Extract the (x, y) coordinate from the center of the cell holding the provided text.  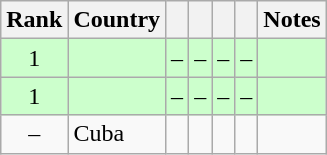
Notes (292, 20)
Cuba (117, 134)
Rank (34, 20)
Country (117, 20)
